Return (X, Y) of the center of cell containing provided text 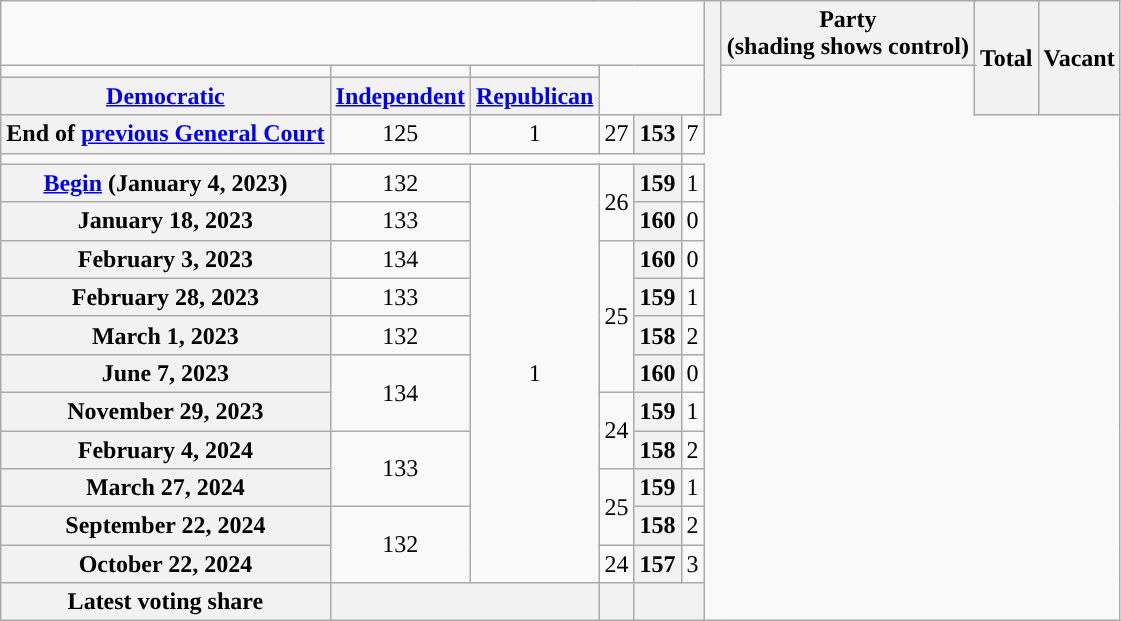
June 7, 2023 (166, 373)
Latest voting share (166, 602)
March 1, 2023 (166, 335)
February 3, 2023 (166, 259)
February 4, 2024 (166, 449)
26 (616, 202)
7 (692, 134)
November 29, 2023 (166, 411)
Begin (January 4, 2023) (166, 183)
March 27, 2024 (166, 488)
125 (400, 134)
October 22, 2024 (166, 564)
3 (692, 564)
157 (658, 564)
Party(shading shows control) (848, 34)
Independent (400, 96)
27 (616, 134)
January 18, 2023 (166, 221)
February 28, 2023 (166, 297)
Total (1007, 58)
September 22, 2024 (166, 526)
153 (658, 134)
Democratic (166, 96)
End of previous General Court (166, 134)
Republican (534, 96)
Vacant (1079, 58)
